Locate the cell with the specified text and output its [x, y] center coordinate. 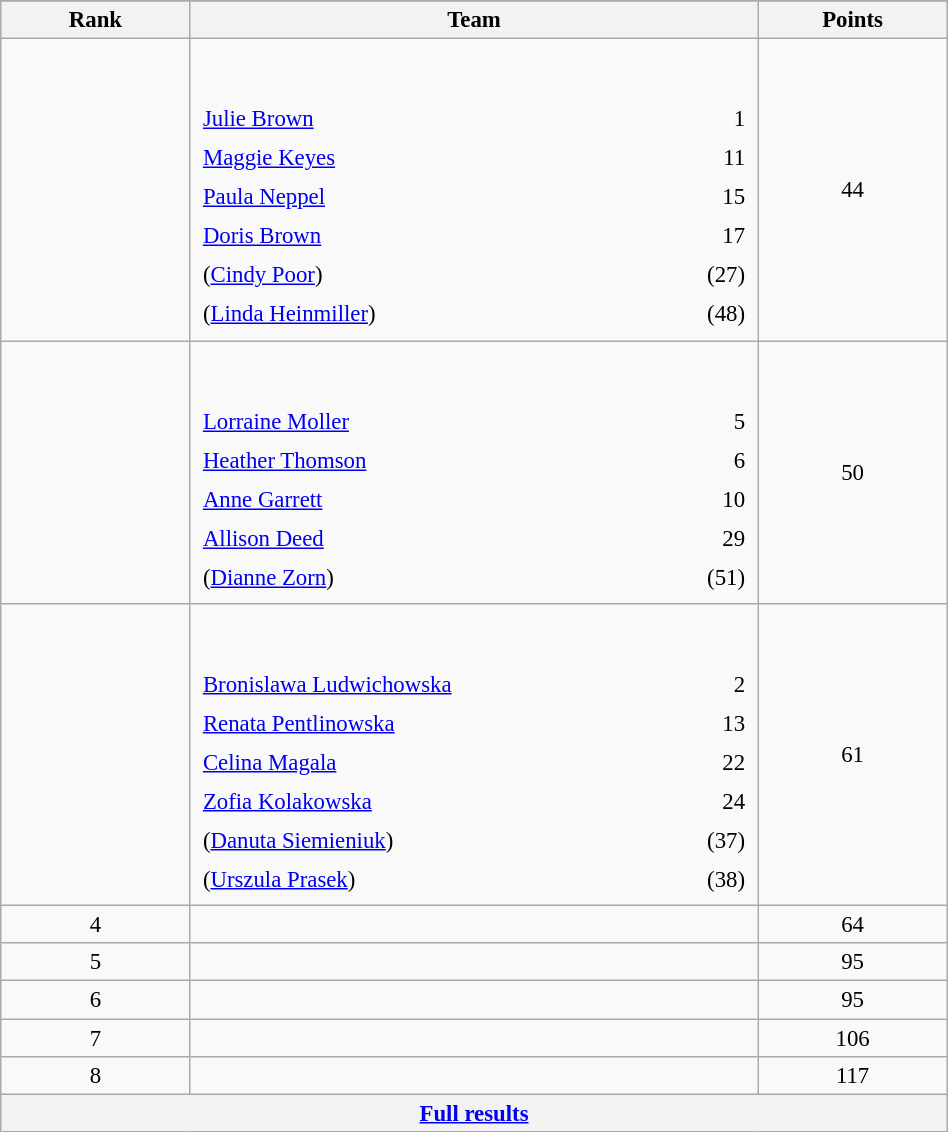
Maggie Keyes [416, 158]
(48) [694, 314]
(Dianne Zorn) [414, 577]
Anne Garrett [414, 499]
29 [691, 538]
Paula Neppel [416, 197]
117 [852, 1075]
50 [852, 472]
61 [852, 755]
1 [694, 119]
11 [694, 158]
Zofia Kolakowska [430, 801]
Allison Deed [414, 538]
13 [708, 723]
64 [852, 925]
17 [694, 236]
Lorraine Moller 5 Heather Thomson 6 Anne Garrett 10 Allison Deed 29 (Dianne Zorn) (51) [474, 472]
2 [708, 684]
24 [708, 801]
8 [96, 1075]
Team [474, 20]
Celina Magala [430, 762]
Rank [96, 20]
(27) [694, 275]
(Danuta Siemieniuk) [430, 840]
(38) [708, 880]
(51) [691, 577]
Doris Brown [416, 236]
(Linda Heinmiller) [416, 314]
Heather Thomson [414, 460]
Bronislawa Ludwichowska 2 Renata Pentlinowska 13 Celina Magala 22 Zofia Kolakowska 24 (Danuta Siemieniuk) (37) (Urszula Prasek) (38) [474, 755]
Julie Brown [416, 119]
Renata Pentlinowska [430, 723]
22 [708, 762]
Julie Brown 1 Maggie Keyes 11 Paula Neppel 15 Doris Brown 17 (Cindy Poor) (27) (Linda Heinmiller) (48) [474, 190]
(37) [708, 840]
Lorraine Moller [414, 421]
4 [96, 925]
15 [694, 197]
106 [852, 1038]
(Urszula Prasek) [430, 880]
7 [96, 1038]
Bronislawa Ludwichowska [430, 684]
44 [852, 190]
Points [852, 20]
10 [691, 499]
Full results [474, 1113]
(Cindy Poor) [416, 275]
